Return the (X, Y) coordinate for the center point of the cell that contains the specified text.  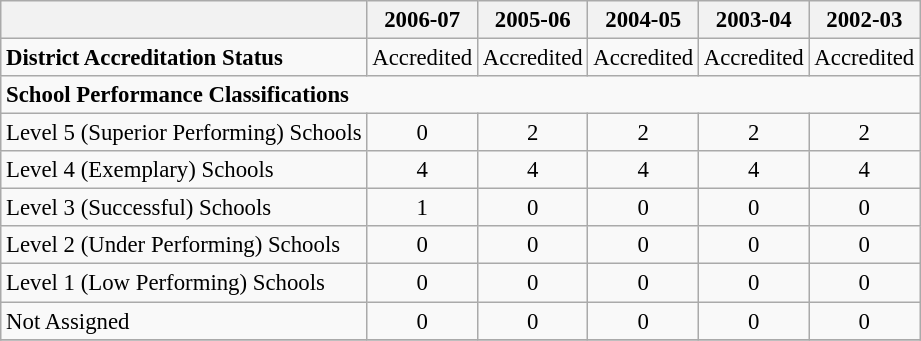
School Performance Classifications (460, 95)
2006-07 (422, 20)
2005-06 (532, 20)
Level 3 (Successful) Schools (184, 208)
2002-03 (864, 20)
Level 4 (Exemplary) Schools (184, 170)
2003-04 (754, 20)
Level 1 (Low Performing) Schools (184, 283)
2004-05 (644, 20)
Level 2 (Under Performing) Schools (184, 245)
Not Assigned (184, 321)
District Accreditation Status (184, 58)
Level 5 (Superior Performing) Schools (184, 133)
1 (422, 208)
